Detect which cell encompasses the target text, then output its [x, y] center coordinate. 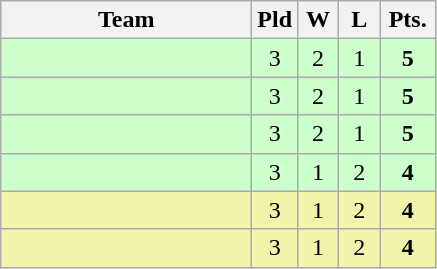
Team [126, 20]
Pld [275, 20]
L [360, 20]
W [318, 20]
Pts. [408, 20]
